Detect which cell encompasses the target text, then output its (x, y) center coordinate. 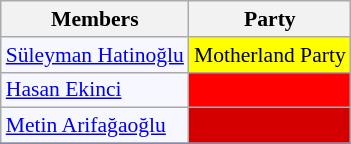
Hasan Ekinci (95, 90)
Süleyman Hatinoğlu (95, 55)
Members (95, 19)
Party (270, 19)
Metin Arifağaoğlu (95, 126)
Motherland Party (270, 55)
